Pinpoint the cell where the given text exists, returning its [x, y] midpoint coordinate. 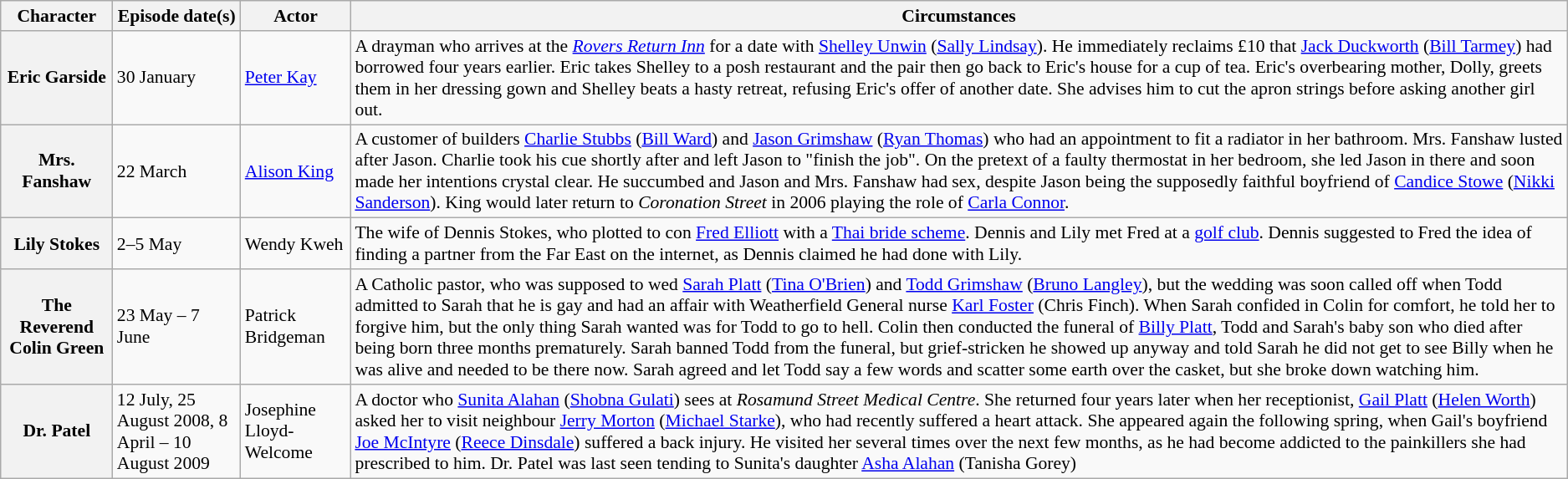
Eric Garside [57, 78]
Patrick Bridgeman [296, 327]
Episode date(s) [177, 16]
Josephine Lloyd-Welcome [296, 431]
Actor [296, 16]
Wendy Kweh [296, 244]
The Reverend Colin Green [57, 327]
Mrs. Fanshaw [57, 171]
22 March [177, 171]
Dr. Patel [57, 431]
Circumstances [958, 16]
12 July, 25 August 2008, 8 April – 10 August 2009 [177, 431]
Peter Kay [296, 78]
Alison King [296, 171]
30 January [177, 78]
2–5 May [177, 244]
Character [57, 16]
23 May – 7 June [177, 327]
Lily Stokes [57, 244]
